For the text-containing cell, return its midpoint in (x, y) coordinate format. 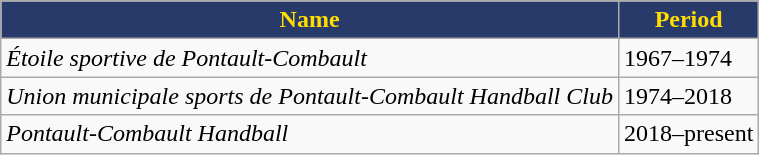
2018–present (688, 134)
Name (310, 20)
1967–1974 (688, 58)
1974–2018 (688, 96)
Union municipale sports de Pontault-Combault Handball Club (310, 96)
Period (688, 20)
Pontault-Combault Handball (310, 134)
Étoile sportive de Pontault-Combault (310, 58)
